Search for the cell housing the specified text and yield its (x, y) center coordinate. 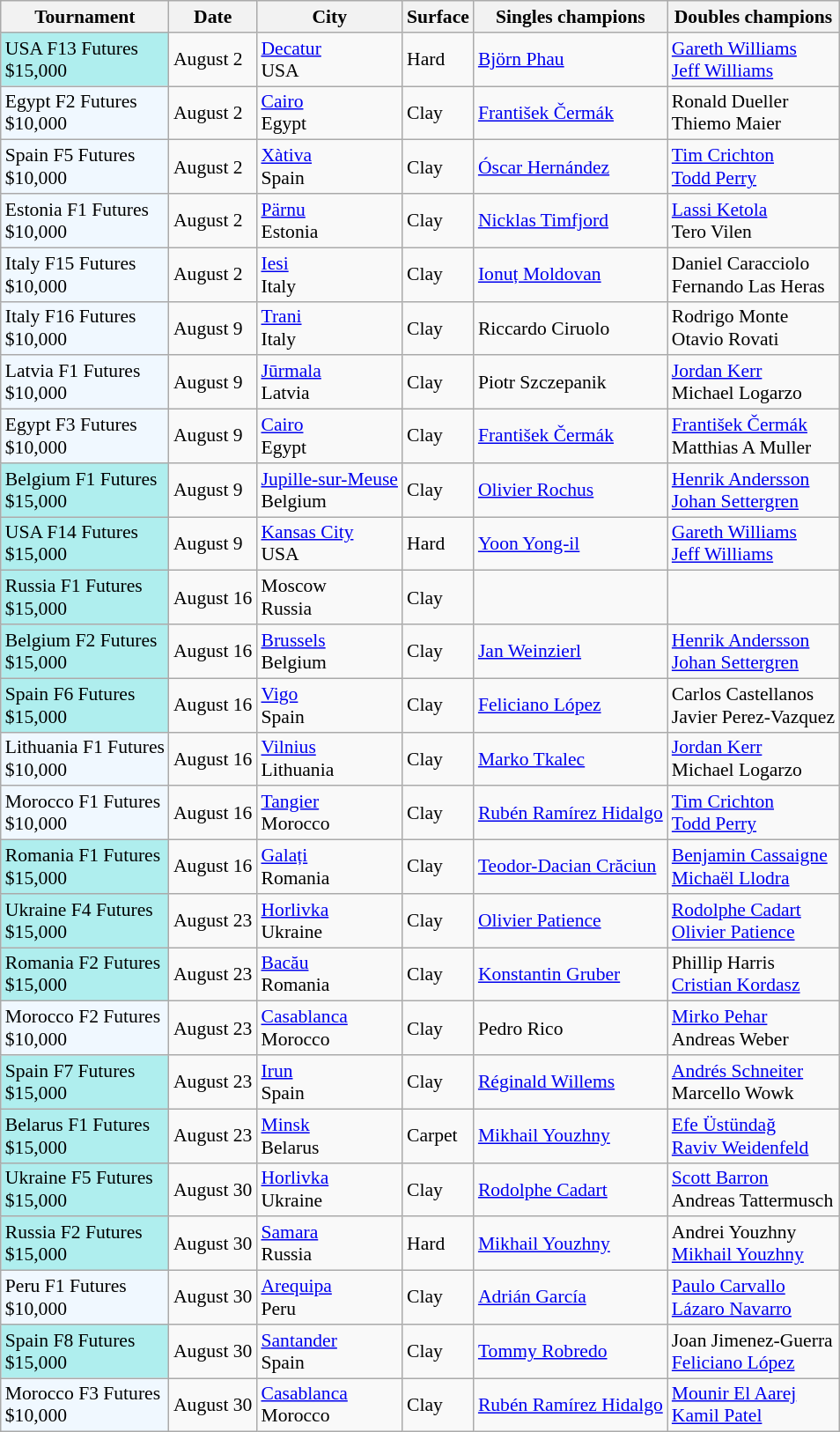
Belarus F1 Futures$15,000 (85, 1136)
Phillip Harris Cristian Kordasz (754, 974)
Olivier Rochus (571, 490)
Björn Phau (571, 60)
Jupille-sur-MeuseBelgium (329, 490)
DecaturUSA (329, 60)
Morocco F3 Futures$10,000 (85, 1406)
SamaraRussia (329, 1244)
Romania F2 Futures$15,000 (85, 974)
Rodolphe Cadart (571, 1189)
Tommy Robredo (571, 1351)
Peru F1 Futures$10,000 (85, 1298)
Carlos Castellanos Javier Perez-Vazquez (754, 705)
Carpet (438, 1136)
ArequipaPeru (329, 1298)
Doubles champions (754, 17)
Tournament (85, 17)
Italy F15 Futures$10,000 (85, 275)
Romania F1 Futures$15,000 (85, 867)
JūrmalaLatvia (329, 382)
BacăuRomania (329, 974)
Egypt F2 Futures$10,000 (85, 113)
Belgium F1 Futures$15,000 (85, 490)
Spain F8 Futures$15,000 (85, 1351)
TangierMorocco (329, 814)
Rodrigo Monte Otavio Rovati (754, 328)
Surface (438, 17)
Feliciano López (571, 705)
MoscowRussia (329, 597)
Daniel Caracciolo Fernando Las Heras (754, 275)
Scott Barron Andreas Tattermusch (754, 1189)
Yoon Yong-il (571, 544)
Jan Weinzierl (571, 652)
Paulo Carvallo Lázaro Navarro (754, 1298)
Spain F6 Futures$15,000 (85, 705)
SantanderSpain (329, 1351)
GalațiRomania (329, 867)
Russia F2 Futures$15,000 (85, 1244)
Adrián García (571, 1298)
Russia F1 Futures$15,000 (85, 597)
Marko Tkalec (571, 759)
Andrés Schneiter Marcello Wowk (754, 1081)
VilniusLithuania (329, 759)
Mirko Pehar Andreas Weber (754, 1029)
Riccardo Ciruolo (571, 328)
USA F13 Futures$15,000 (85, 60)
Benjamin Cassaigne Michaël Llodra (754, 867)
IesiItaly (329, 275)
Spain F7 Futures$15,000 (85, 1081)
František Čermák Matthias A Muller (754, 437)
Estonia F1 Futures$10,000 (85, 220)
Morocco F1 Futures$10,000 (85, 814)
BrusselsBelgium (329, 652)
PärnuEstonia (329, 220)
Piotr Szczepanik (571, 382)
Egypt F3 Futures$10,000 (85, 437)
Konstantin Gruber (571, 974)
Spain F5 Futures$10,000 (85, 167)
Olivier Patience (571, 921)
Joan Jimenez-Guerra Feliciano López (754, 1351)
USA F14 Futures$15,000 (85, 544)
XàtivaSpain (329, 167)
Andrei Youzhny Mikhail Youzhny (754, 1244)
Lassi Ketola Tero Vilen (754, 220)
Ukraine F4 Futures$15,000 (85, 921)
Belgium F2 Futures$15,000 (85, 652)
Latvia F1 Futures$10,000 (85, 382)
Ronald Dueller Thiemo Maier (754, 113)
City (329, 17)
Rodolphe Cadart Olivier Patience (754, 921)
Ukraine F5 Futures$15,000 (85, 1189)
Date (213, 17)
Óscar Hernández (571, 167)
Lithuania F1 Futures$10,000 (85, 759)
TraniItaly (329, 328)
MinskBelarus (329, 1136)
Réginald Willems (571, 1081)
Efe Üstündağ Raviv Weidenfeld (754, 1136)
Teodor-Dacian Crăciun (571, 867)
Singles champions (571, 17)
Morocco F2 Futures$10,000 (85, 1029)
VigoSpain (329, 705)
Mounir El Aarej Kamil Patel (754, 1406)
Nicklas Timfjord (571, 220)
Italy F16 Futures$10,000 (85, 328)
IrunSpain (329, 1081)
Kansas CityUSA (329, 544)
Ionuț Moldovan (571, 275)
Pedro Rico (571, 1029)
